Find where the given text appears and provide that cell's center as [X, Y] coordinate. 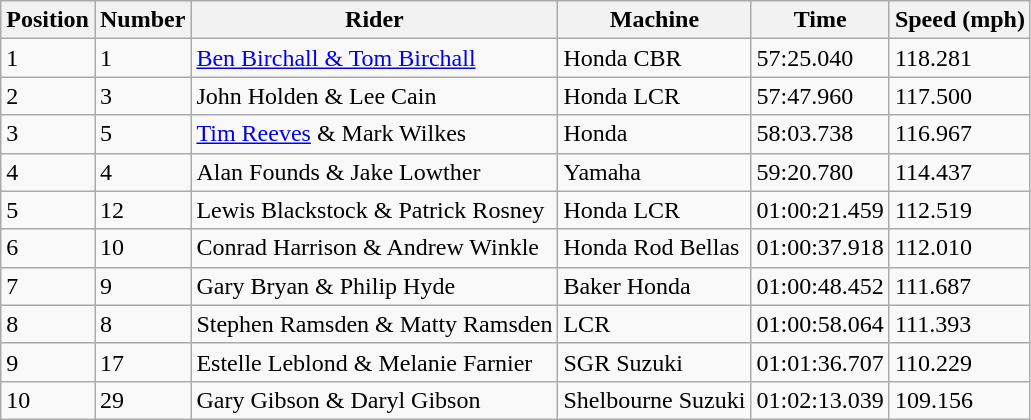
59:20.780 [820, 172]
Conrad Harrison & Andrew Winkle [374, 248]
2 [48, 96]
12 [142, 210]
Rider [374, 20]
Ben Birchall & Tom Birchall [374, 58]
Stephen Ramsden & Matty Ramsden [374, 324]
57:47.960 [820, 96]
29 [142, 400]
John Holden & Lee Cain [374, 96]
Alan Founds & Jake Lowther [374, 172]
01:01:36.707 [820, 362]
Estelle Leblond & Melanie Farnier [374, 362]
01:00:58.064 [820, 324]
01:00:48.452 [820, 286]
117.500 [960, 96]
6 [48, 248]
Yamaha [654, 172]
Tim Reeves & Mark Wilkes [374, 134]
7 [48, 286]
118.281 [960, 58]
109.156 [960, 400]
Time [820, 20]
17 [142, 362]
114.437 [960, 172]
SGR Suzuki [654, 362]
Machine [654, 20]
Lewis Blackstock & Patrick Rosney [374, 210]
LCR [654, 324]
01:02:13.039 [820, 400]
Number [142, 20]
116.967 [960, 134]
112.010 [960, 248]
57:25.040 [820, 58]
Shelbourne Suzuki [654, 400]
01:00:37.918 [820, 248]
Honda CBR [654, 58]
Speed (mph) [960, 20]
01:00:21.459 [820, 210]
Position [48, 20]
Gary Bryan & Philip Hyde [374, 286]
111.687 [960, 286]
58:03.738 [820, 134]
Honda [654, 134]
Baker Honda [654, 286]
111.393 [960, 324]
112.519 [960, 210]
Honda Rod Bellas [654, 248]
110.229 [960, 362]
Gary Gibson & Daryl Gibson [374, 400]
